Detect which cell encompasses the target text, then output its (x, y) center coordinate. 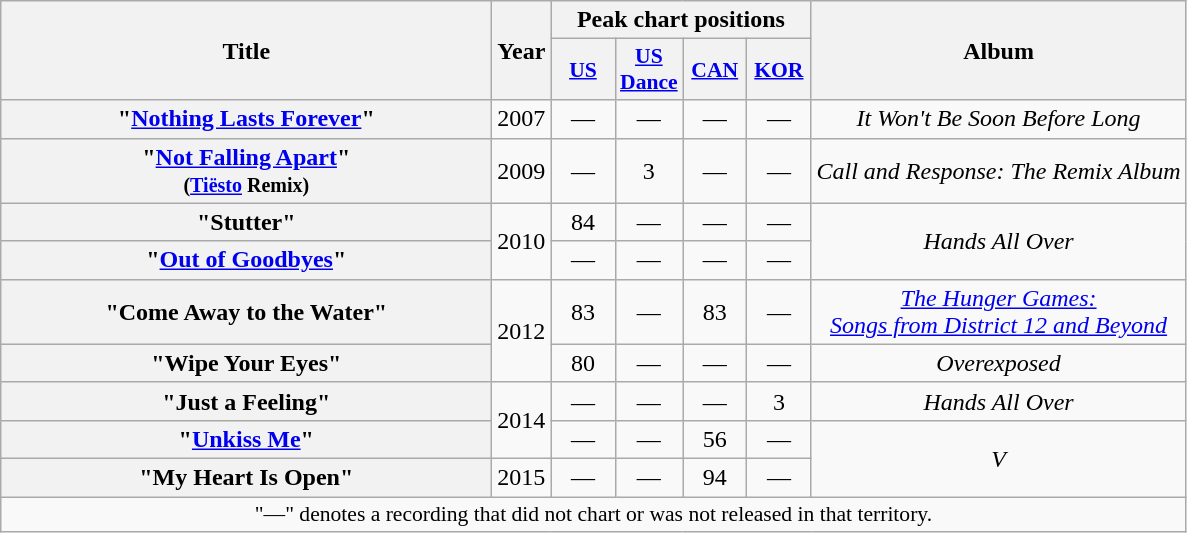
"My Heart Is Open" (246, 477)
84 (583, 222)
80 (583, 363)
2014 (522, 420)
2009 (522, 170)
94 (715, 477)
Overexposed (998, 363)
It Won't Be Soon Before Long (998, 119)
Call and Response: The Remix Album (998, 170)
Peak chart positions (681, 20)
Title (246, 50)
USDance (649, 70)
"Stutter" (246, 222)
2007 (522, 119)
"Nothing Lasts Forever" (246, 119)
CAN (715, 70)
Year (522, 50)
"Wipe Your Eyes" (246, 363)
"Come Away to the Water" (246, 312)
2010 (522, 241)
V (998, 458)
"Unkiss Me" (246, 439)
"—" denotes a recording that did not chart or was not released in that territory. (594, 514)
KOR (779, 70)
56 (715, 439)
2012 (522, 330)
"Just a Feeling" (246, 401)
The Hunger Games: Songs from District 12 and Beyond (998, 312)
"Not Falling Apart"(Tiësto Remix) (246, 170)
Album (998, 50)
2015 (522, 477)
US (583, 70)
"Out of Goodbyes" (246, 260)
